Extract the (X, Y) coordinate from the center of the cell holding the provided text.  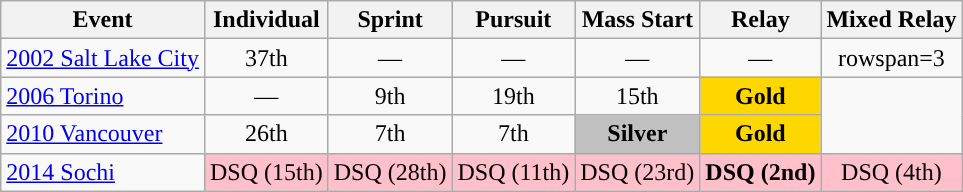
Individual (266, 20)
2006 Torino (103, 96)
DSQ (4th) (892, 172)
37th (266, 58)
Sprint (390, 20)
Mixed Relay (892, 20)
DSQ (15th) (266, 172)
15th (638, 96)
2002 Salt Lake City (103, 58)
Mass Start (638, 20)
Pursuit (514, 20)
Silver (638, 134)
26th (266, 134)
DSQ (2nd) (760, 172)
19th (514, 96)
rowspan=3 (892, 58)
9th (390, 96)
2014 Sochi (103, 172)
2010 Vancouver (103, 134)
Relay (760, 20)
DSQ (23rd) (638, 172)
DSQ (28th) (390, 172)
Event (103, 20)
DSQ (11th) (514, 172)
